Output the [X, Y] coordinate of the center of the cell containing the given text.  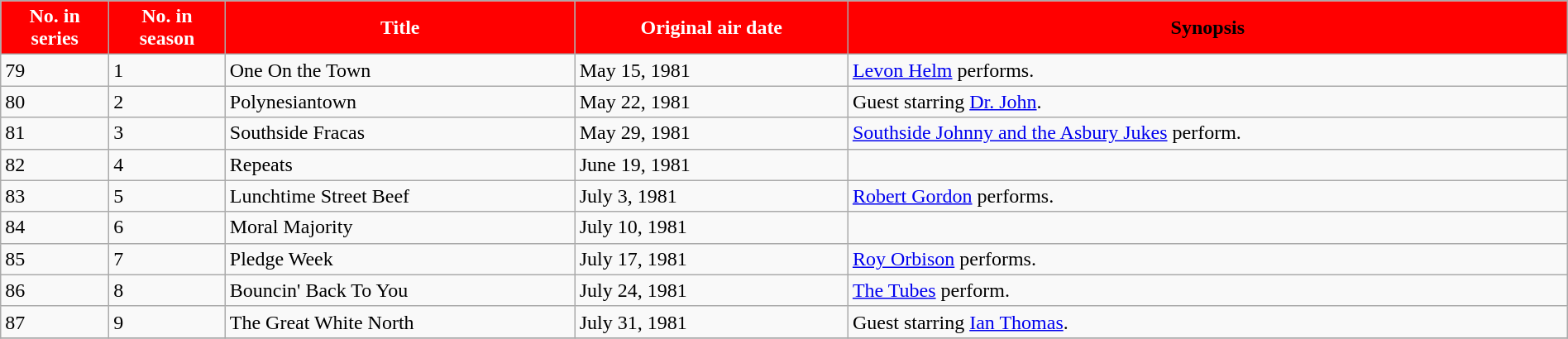
May 15, 1981 [711, 70]
Guest starring Dr. John. [1207, 102]
July 17, 1981 [711, 259]
Pledge Week [400, 259]
Robert Gordon performs. [1207, 196]
3 [167, 133]
9 [167, 322]
4 [167, 165]
Original air date [711, 28]
80 [55, 102]
Lunchtime Street Beef [400, 196]
79 [55, 70]
Repeats [400, 165]
85 [55, 259]
Moral Majority [400, 227]
June 19, 1981 [711, 165]
July 10, 1981 [711, 227]
83 [55, 196]
82 [55, 165]
No. in season [167, 28]
July 31, 1981 [711, 322]
Synopsis [1207, 28]
The Tubes perform. [1207, 290]
July 3, 1981 [711, 196]
81 [55, 133]
Roy Orbison performs. [1207, 259]
Southside Fracas [400, 133]
Bouncin' Back To You [400, 290]
2 [167, 102]
Levon Helm performs. [1207, 70]
The Great White North [400, 322]
87 [55, 322]
84 [55, 227]
One On the Town [400, 70]
Guest starring Ian Thomas. [1207, 322]
Southside Johnny and the Asbury Jukes perform. [1207, 133]
May 22, 1981 [711, 102]
1 [167, 70]
6 [167, 227]
7 [167, 259]
8 [167, 290]
Polynesiantown [400, 102]
July 24, 1981 [711, 290]
May 29, 1981 [711, 133]
Title [400, 28]
5 [167, 196]
No. in series [55, 28]
86 [55, 290]
